Determine the [X, Y] coordinate at the center of the cell enclosing the given text.  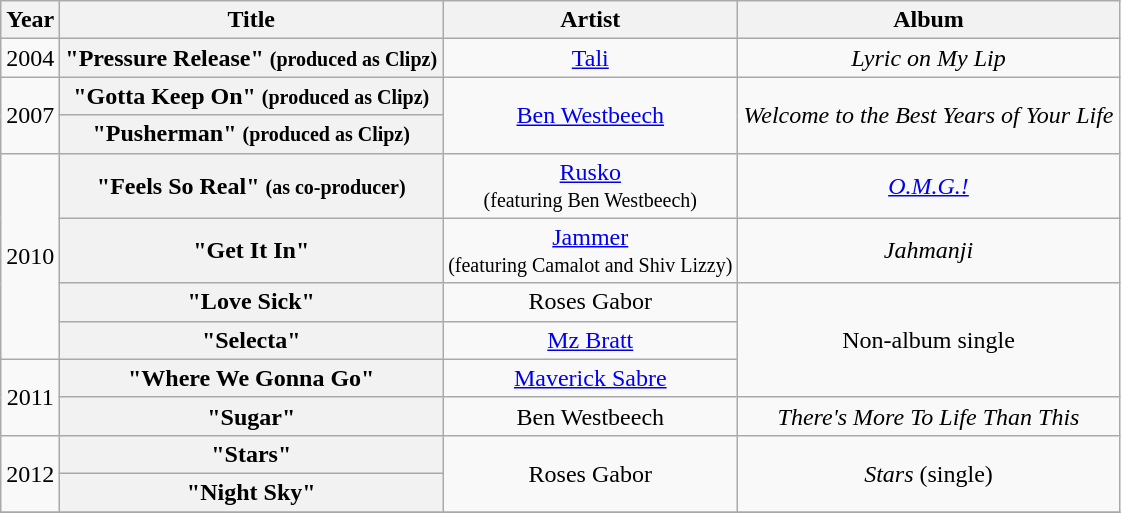
2012 [30, 473]
Artist [590, 20]
Welcome to the Best Years of Your Life [928, 115]
"Stars" [252, 454]
Mz Bratt [590, 340]
Tali [590, 58]
O.M.G.! [928, 186]
Year [30, 20]
Stars (single) [928, 473]
2004 [30, 58]
"Pusherman" (produced as Clipz) [252, 134]
"Get It In" [252, 250]
"Feels So Real" (as co-producer) [252, 186]
2007 [30, 115]
"Gotta Keep On" (produced as Clipz) [252, 96]
"Night Sky" [252, 492]
"Love Sick" [252, 302]
There's More To Life Than This [928, 416]
"Pressure Release" (produced as Clipz) [252, 58]
"Where We Gonna Go" [252, 378]
Jahmanji [928, 250]
"Sugar" [252, 416]
2010 [30, 256]
Non-album single [928, 340]
Rusko(featuring Ben Westbeech) [590, 186]
Title [252, 20]
Album [928, 20]
2011 [30, 397]
"Selecta" [252, 340]
Lyric on My Lip [928, 58]
Maverick Sabre [590, 378]
Jammer(featuring Camalot and Shiv Lizzy) [590, 250]
